Search for the cell housing the specified text and yield its [X, Y] center coordinate. 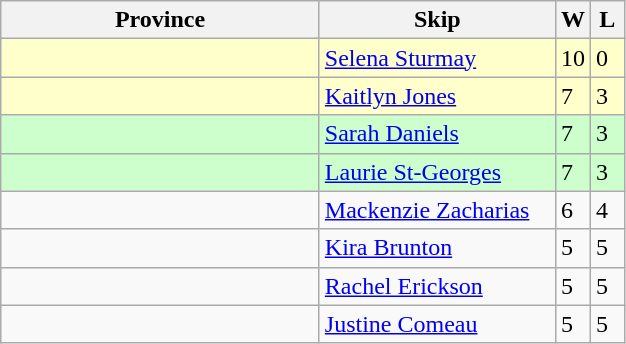
Sarah Daniels [437, 134]
Skip [437, 20]
Laurie St-Georges [437, 172]
Justine Comeau [437, 324]
Rachel Erickson [437, 286]
W [572, 20]
6 [572, 210]
Mackenzie Zacharias [437, 210]
Selena Sturmay [437, 58]
4 [607, 210]
0 [607, 58]
Province [160, 20]
Kaitlyn Jones [437, 96]
10 [572, 58]
Kira Brunton [437, 248]
L [607, 20]
